Identify which cell holds the provided text, then report its (x, y) central coordinate. 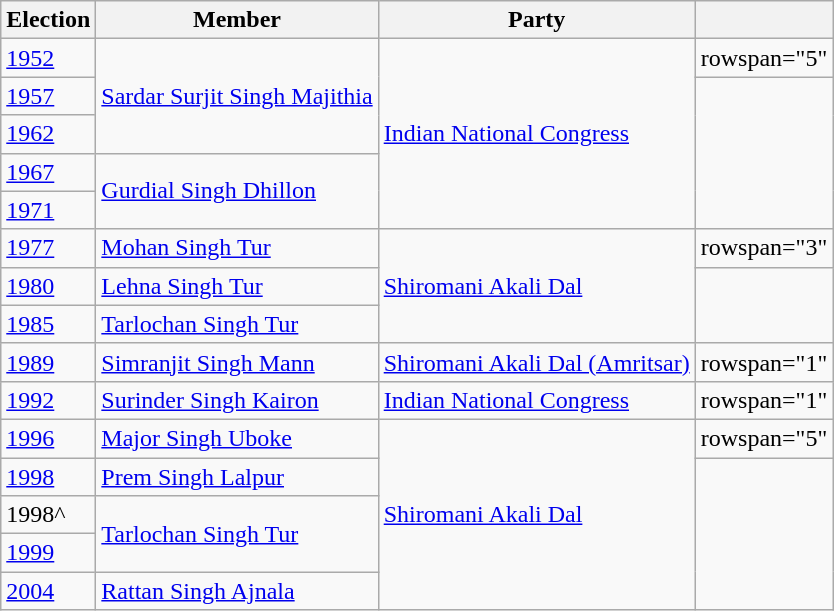
Shiromani Akali Dal (Amritsar) (536, 362)
1989 (48, 362)
Lehna Singh Tur (237, 286)
Election (48, 20)
Surinder Singh Kairon (237, 400)
rowspan="3" (764, 248)
Major Singh Uboke (237, 438)
1999 (48, 553)
1957 (48, 96)
Mohan Singh Tur (237, 248)
2004 (48, 591)
1980 (48, 286)
Party (536, 20)
Rattan Singh Ajnala (237, 591)
1967 (48, 172)
1996 (48, 438)
Simranjit Singh Mann (237, 362)
1985 (48, 324)
1992 (48, 400)
1971 (48, 210)
Gurdial Singh Dhillon (237, 191)
1962 (48, 134)
1998^ (48, 515)
1998 (48, 477)
Prem Singh Lalpur (237, 477)
Member (237, 20)
Sardar Surjit Singh Majithia (237, 96)
1952 (48, 58)
1977 (48, 248)
